Provide the (X, Y) coordinate of the cell's center where the given text is located.  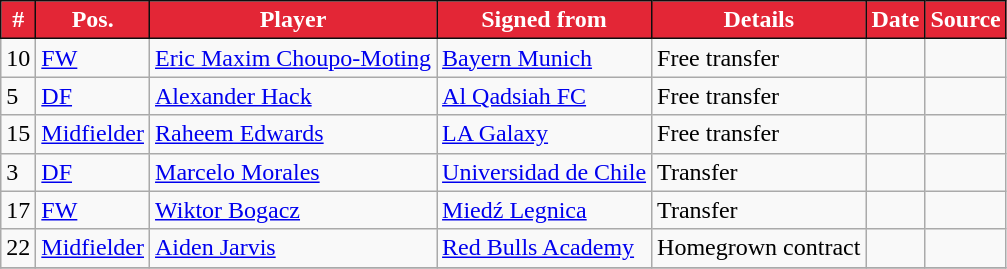
Source (966, 20)
10 (18, 58)
Universidad de Chile (544, 172)
3 (18, 172)
5 (18, 96)
Wiktor Bogacz (294, 210)
Date (896, 20)
Pos. (93, 20)
Aiden Jarvis (294, 248)
Raheem Edwards (294, 134)
17 (18, 210)
Details (759, 20)
Alexander Hack (294, 96)
# (18, 20)
Bayern Munich (544, 58)
LA Galaxy (544, 134)
Al Qadsiah FC (544, 96)
Homegrown contract (759, 248)
Eric Maxim Choupo-Moting (294, 58)
22 (18, 248)
Marcelo Morales (294, 172)
15 (18, 134)
Red Bulls Academy (544, 248)
Miedź Legnica (544, 210)
Player (294, 20)
Signed from (544, 20)
